Detect which cell encompasses the target text, then output its (x, y) center coordinate. 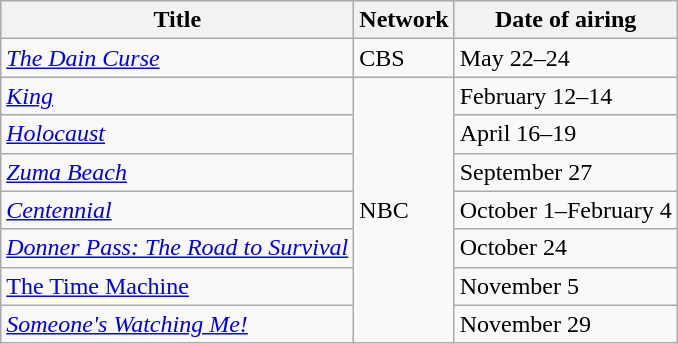
Holocaust (178, 134)
October 1–February 4 (566, 210)
Zuma Beach (178, 172)
CBS (404, 58)
Network (404, 20)
November 5 (566, 286)
September 27 (566, 172)
October 24 (566, 248)
May 22–24 (566, 58)
February 12–14 (566, 96)
The Dain Curse (178, 58)
NBC (404, 210)
November 29 (566, 324)
April 16–19 (566, 134)
Date of airing (566, 20)
Centennial (178, 210)
Donner Pass: The Road to Survival (178, 248)
King (178, 96)
Someone's Watching Me! (178, 324)
The Time Machine (178, 286)
Title (178, 20)
